Capture the cell that displays the provided text and extract its (x, y) central coordinate. 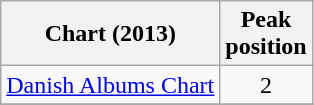
Peakposition (266, 34)
Chart (2013) (110, 34)
Danish Albums Chart (110, 85)
2 (266, 85)
